Pinpoint the cell where the given text exists, returning its [x, y] midpoint coordinate. 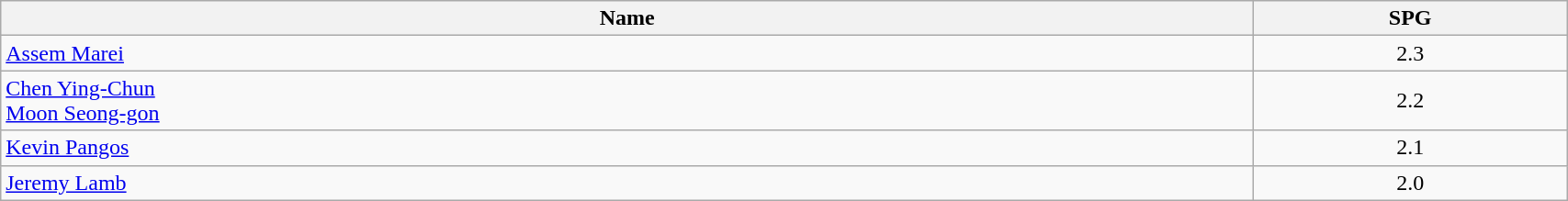
Jeremy Lamb [627, 183]
Chen Ying-Chun Moon Seong-gon [627, 101]
Assem Marei [627, 53]
2.1 [1411, 148]
Name [627, 18]
2.2 [1411, 101]
2.0 [1411, 183]
2.3 [1411, 53]
Kevin Pangos [627, 148]
SPG [1411, 18]
